Extract the (x, y) coordinate from the center of the cell holding the provided text.  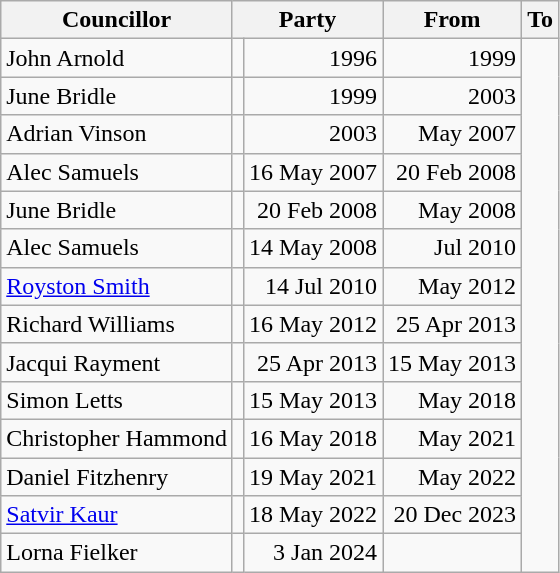
Christopher Hammond (117, 438)
Simon Letts (117, 400)
May 2021 (452, 438)
18 May 2022 (314, 515)
Lorna Fielker (117, 553)
Jacqui Rayment (117, 362)
May 2012 (452, 286)
May 2018 (452, 400)
May 2007 (452, 134)
John Arnold (117, 58)
From (452, 20)
16 May 2007 (314, 172)
Councillor (117, 20)
Satvir Kaur (117, 515)
Adrian Vinson (117, 134)
16 May 2012 (314, 324)
19 May 2021 (314, 477)
Richard Williams (117, 324)
1996 (314, 58)
14 May 2008 (314, 248)
May 2022 (452, 477)
Jul 2010 (452, 248)
To (540, 20)
16 May 2018 (314, 438)
20 Dec 2023 (452, 515)
Royston Smith (117, 286)
14 Jul 2010 (314, 286)
May 2008 (452, 210)
Daniel Fitzhenry (117, 477)
Party (307, 20)
3 Jan 2024 (314, 553)
